Locate the cell with the specified text and output its (x, y) center coordinate. 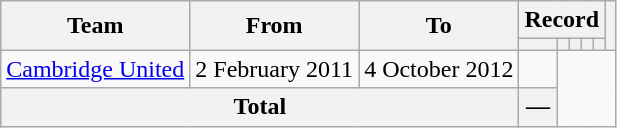
From (274, 26)
Total (260, 107)
2 February 2011 (274, 69)
Cambridge United (96, 69)
Team (96, 26)
Record (562, 20)
— (538, 107)
4 October 2012 (439, 69)
To (439, 26)
